Search for the cell housing the specified text and yield its (X, Y) center coordinate. 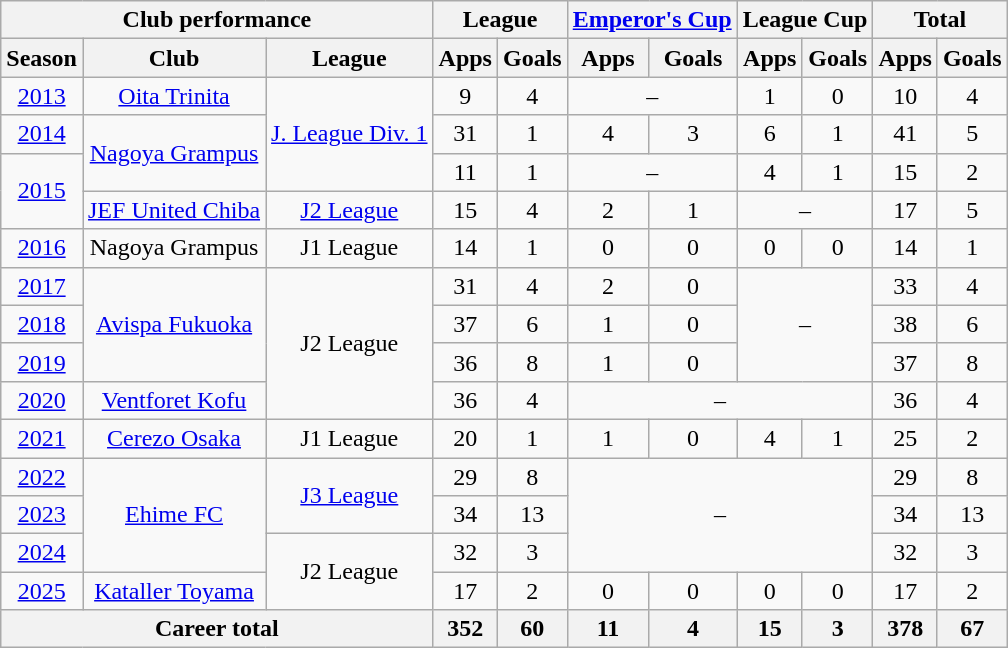
Kataller Toyama (174, 591)
2016 (42, 248)
Avispa Fukuoka (174, 324)
Career total (217, 629)
2013 (42, 96)
2021 (42, 438)
378 (905, 629)
2020 (42, 400)
Total (940, 20)
9 (465, 96)
Season (42, 58)
2015 (42, 191)
38 (905, 324)
20 (465, 438)
Club performance (217, 20)
Cerezo Osaka (174, 438)
2024 (42, 553)
352 (465, 629)
60 (532, 629)
J. League Div. 1 (350, 134)
25 (905, 438)
JEF United Chiba (174, 210)
2018 (42, 324)
2019 (42, 362)
2022 (42, 477)
10 (905, 96)
Ventforet Kofu (174, 400)
Oita Trinita (174, 96)
Club (174, 58)
41 (905, 134)
Emperor's Cup (652, 20)
67 (972, 629)
J3 League (350, 496)
2017 (42, 286)
2025 (42, 591)
Ehime FC (174, 515)
33 (905, 286)
2023 (42, 515)
2014 (42, 134)
League Cup (805, 20)
